From the cell containing the given text, extract its center point as [X, Y] coordinate. 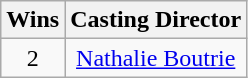
2 [33, 58]
Nathalie Boutrie [156, 58]
Casting Director [156, 20]
Wins [33, 20]
